Search for the cell housing the specified text and yield its (x, y) center coordinate. 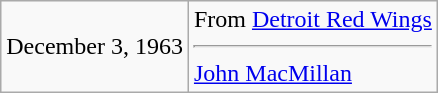
From Detroit Red WingsJohn MacMillan (312, 47)
December 3, 1963 (95, 47)
